Capture the cell that displays the provided text and extract its [x, y] central coordinate. 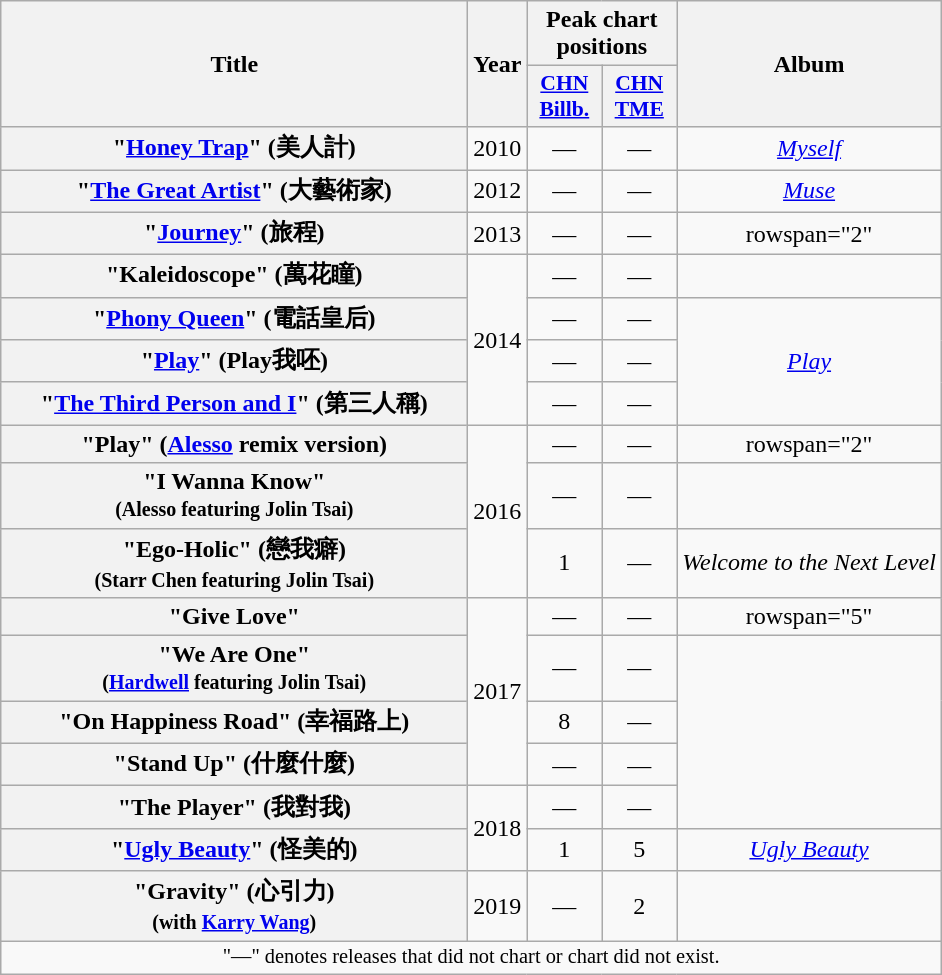
Ugly Beauty [810, 850]
2 [640, 906]
Year [498, 64]
Play [810, 361]
"Ugly Beauty" (怪美的) [234, 850]
"Stand Up" (什麼什麼) [234, 764]
2012 [498, 192]
Peak chart positions [602, 34]
"Play" (Play我呸) [234, 362]
"Honey Trap" (美人計) [234, 148]
"The Third Person and I" (第三人稱) [234, 404]
2019 [498, 906]
Album [810, 64]
"Phony Queen" (電話皇后) [234, 318]
"Ego-Holic" (戀我癖)(Starr Chen featuring Jolin Tsai) [234, 563]
2018 [498, 828]
5 [640, 850]
"Kaleidoscope" (萬花瞳) [234, 276]
2014 [498, 340]
Welcome to the Next Level [810, 563]
"The Player" (我對我) [234, 808]
Myself [810, 148]
2010 [498, 148]
"On Happiness Road" (幸福路上) [234, 722]
"The Great Artist" (大藝術家) [234, 192]
2017 [498, 692]
CHN TME [640, 96]
2013 [498, 234]
"—" denotes releases that did not chart or chart did not exist. [472, 957]
"Give Love" [234, 617]
2016 [498, 512]
rowspan="5" [810, 617]
8 [564, 722]
CHN Billb. [564, 96]
Muse [810, 192]
"I Wanna Know"(Alesso featuring Jolin Tsai) [234, 496]
"We Are One"(Hardwell featuring Jolin Tsai) [234, 668]
"Journey" (旅程) [234, 234]
"Gravity" (心引力)(with Karry Wang) [234, 906]
Title [234, 64]
"Play" (Alesso remix version) [234, 444]
